Detect which cell encompasses the target text, then output its (X, Y) center coordinate. 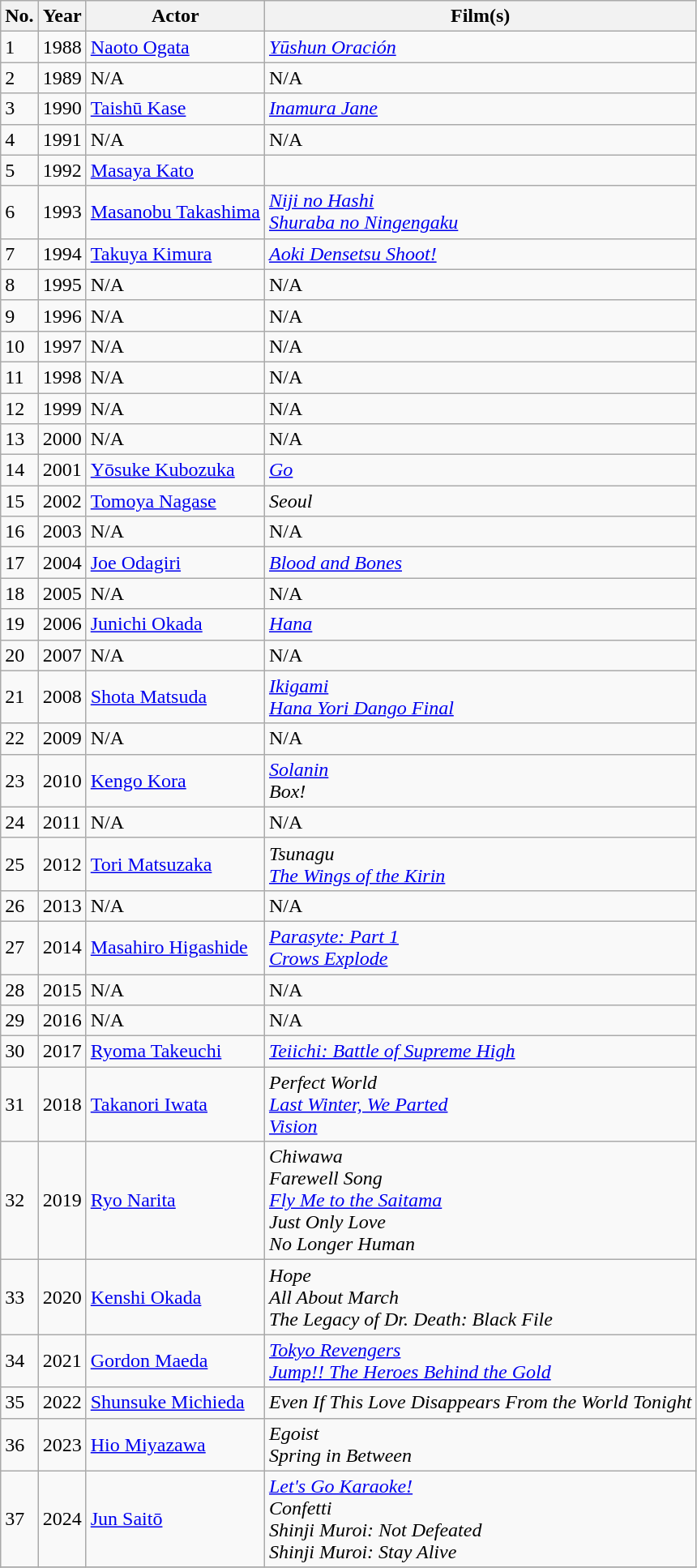
17 (19, 563)
Joe Odagiri (175, 563)
Seoul (480, 501)
2003 (62, 532)
6 (19, 212)
1996 (62, 315)
2016 (62, 1021)
Year (62, 16)
2 (19, 78)
27 (19, 947)
Teiichi: Battle of Supreme High (480, 1052)
13 (19, 439)
Taishū Kase (175, 109)
22 (19, 739)
Film(s) (480, 16)
TsunaguThe Wings of the Kirin (480, 864)
1993 (62, 212)
2001 (62, 470)
Jun Saitō (175, 1519)
Masaya Kato (175, 170)
14 (19, 470)
2024 (62, 1519)
Tomoya Nagase (175, 501)
4 (19, 139)
2000 (62, 439)
2023 (62, 1445)
26 (19, 906)
2004 (62, 563)
Yūshun Oración (480, 47)
Naoto Ogata (175, 47)
Masanobu Takashima (175, 212)
2012 (62, 864)
Aoki Densetsu Shoot! (480, 254)
Junichi Okada (175, 624)
30 (19, 1052)
2002 (62, 501)
Masahiro Higashide (175, 947)
18 (19, 593)
Yōsuke Kubozuka (175, 470)
1989 (62, 78)
20 (19, 655)
2018 (62, 1104)
2011 (62, 822)
2014 (62, 947)
HopeAll About MarchThe Legacy of Dr. Death: Black File (480, 1297)
Parasyte: Part 1Crows Explode (480, 947)
Kengo Kora (175, 780)
1992 (62, 170)
2008 (62, 697)
5 (19, 170)
Gordon Maeda (175, 1360)
37 (19, 1519)
2005 (62, 593)
Perfect WorldLast Winter, We PartedVision (480, 1104)
36 (19, 1445)
Ryoma Takeuchi (175, 1052)
EgoistSpring in Between (480, 1445)
1998 (62, 377)
1988 (62, 47)
28 (19, 990)
29 (19, 1021)
Inamura Jane (480, 109)
16 (19, 532)
ChiwawaFarewell SongFly Me to the SaitamaJust Only LoveNo Longer Human (480, 1201)
2017 (62, 1052)
Even If This Love Disappears From the World Tonight (480, 1403)
Shunsuke Michieda (175, 1403)
Let's Go Karaoke!ConfettiShinji Muroi: Not DefeatedShinji Muroi: Stay Alive (480, 1519)
3 (19, 109)
24 (19, 822)
8 (19, 285)
32 (19, 1201)
23 (19, 780)
25 (19, 864)
Niji no HashiShuraba no Ningengaku (480, 212)
IkigamiHana Yori Dango Final (480, 697)
1999 (62, 408)
1994 (62, 254)
Actor (175, 16)
1 (19, 47)
21 (19, 697)
33 (19, 1297)
2021 (62, 1360)
Go (480, 470)
Tori Matsuzaka (175, 864)
35 (19, 1403)
2020 (62, 1297)
2022 (62, 1403)
9 (19, 315)
2015 (62, 990)
Hio Miyazawa (175, 1445)
1991 (62, 139)
2009 (62, 739)
Takanori Iwata (175, 1104)
19 (19, 624)
2013 (62, 906)
Shota Matsuda (175, 697)
11 (19, 377)
2006 (62, 624)
Kenshi Okada (175, 1297)
10 (19, 346)
34 (19, 1360)
2019 (62, 1201)
Hana (480, 624)
2007 (62, 655)
7 (19, 254)
Takuya Kimura (175, 254)
1997 (62, 346)
Blood and Bones (480, 563)
Tokyo RevengersJump!! The Heroes Behind the Gold (480, 1360)
Ryo Narita (175, 1201)
No. (19, 16)
2010 (62, 780)
15 (19, 501)
1990 (62, 109)
SolaninBox! (480, 780)
31 (19, 1104)
1995 (62, 285)
12 (19, 408)
